Return [x, y] of the center of cell containing provided text 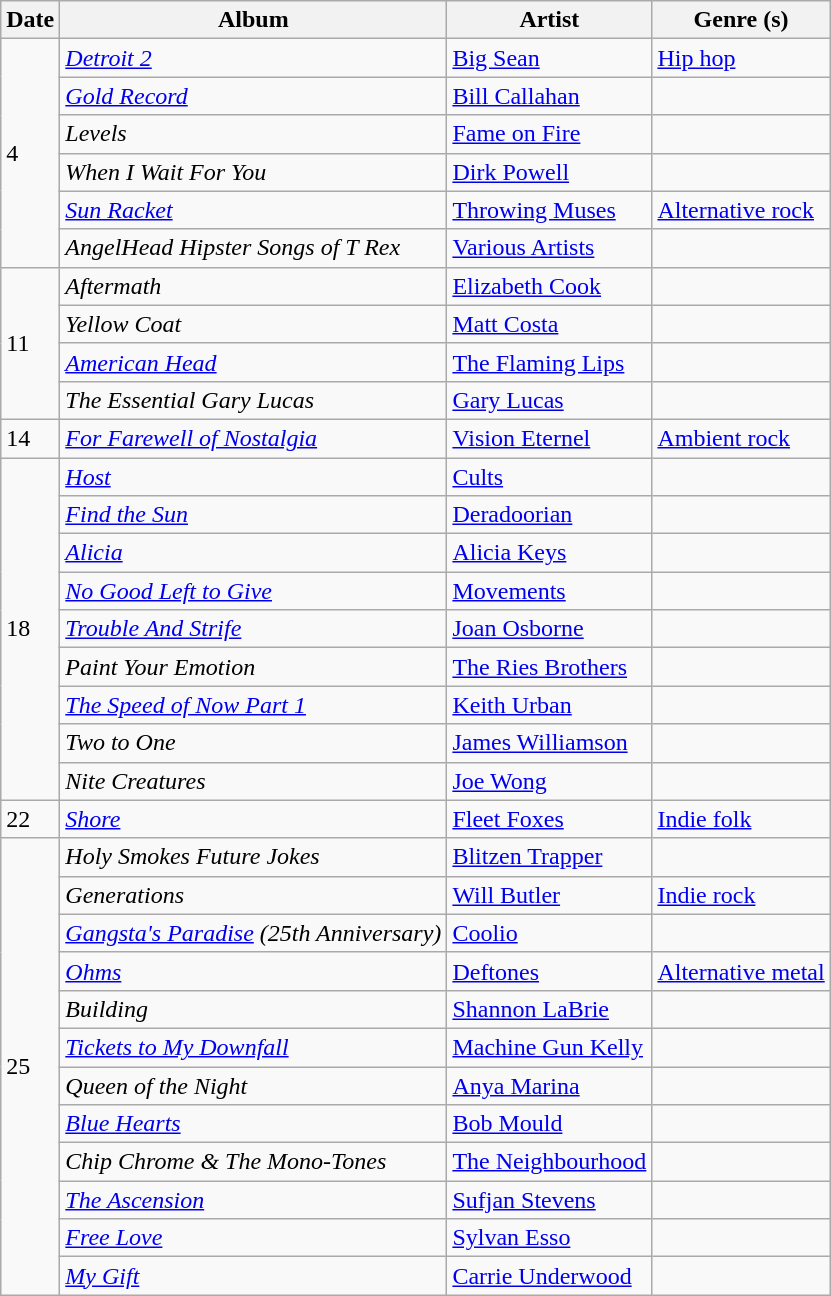
11 [30, 343]
The Neighbourhood [550, 1162]
Elizabeth Cook [550, 286]
Matt Costa [550, 324]
The Ries Brothers [550, 667]
Holy Smokes Future Jokes [254, 857]
18 [30, 630]
Ambient rock [741, 438]
Indie folk [741, 819]
Sun Racket [254, 210]
Levels [254, 134]
Gary Lucas [550, 400]
25 [30, 1066]
My Gift [254, 1276]
Dirk Powell [550, 172]
Machine Gun Kelly [550, 1047]
American Head [254, 362]
For Farewell of Nostalgia [254, 438]
Building [254, 1009]
Shore [254, 819]
Indie rock [741, 895]
Movements [550, 591]
Free Love [254, 1238]
Detroit 2 [254, 58]
Deftones [550, 971]
Sufjan Stevens [550, 1200]
The Ascension [254, 1200]
No Good Left to Give [254, 591]
Joan Osborne [550, 629]
Big Sean [550, 58]
Host [254, 477]
Carrie Underwood [550, 1276]
Aftermath [254, 286]
Fleet Foxes [550, 819]
Vision Eternel [550, 438]
Bob Mould [550, 1124]
Fame on Fire [550, 134]
Keith Urban [550, 705]
Queen of the Night [254, 1085]
Gangsta's Paradise (25th Anniversary) [254, 933]
Gold Record [254, 96]
Anya Marina [550, 1085]
Joe Wong [550, 781]
Blue Hearts [254, 1124]
The Essential Gary Lucas [254, 400]
Throwing Muses [550, 210]
Alicia Keys [550, 553]
Alternative metal [741, 971]
Album [254, 20]
Artist [550, 20]
Find the Sun [254, 515]
The Speed of Now Part 1 [254, 705]
Ohms [254, 971]
Paint Your Emotion [254, 667]
Chip Chrome & The Mono-Tones [254, 1162]
Trouble And Strife [254, 629]
Genre (s) [741, 20]
The Flaming Lips [550, 362]
Blitzen Trapper [550, 857]
Alternative rock [741, 210]
Yellow Coat [254, 324]
Alicia [254, 553]
Coolio [550, 933]
When I Wait For You [254, 172]
Cults [550, 477]
Nite Creatures [254, 781]
Tickets to My Downfall [254, 1047]
Shannon LaBrie [550, 1009]
Two to One [254, 743]
Hip hop [741, 58]
22 [30, 819]
4 [30, 153]
James Williamson [550, 743]
AngelHead Hipster Songs of T Rex [254, 248]
Various Artists [550, 248]
Will Butler [550, 895]
Generations [254, 895]
Date [30, 20]
Bill Callahan [550, 96]
Deradoorian [550, 515]
Sylvan Esso [550, 1238]
14 [30, 438]
